Capture the cell that displays the provided text and extract its [X, Y] central coordinate. 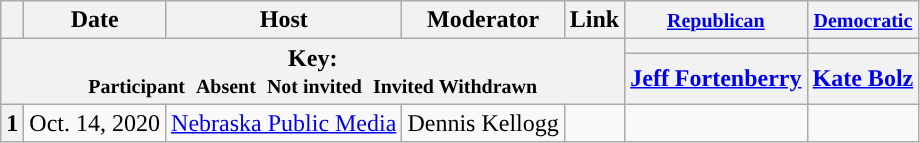
Dennis Kellogg [483, 123]
Host [284, 20]
Oct. 14, 2020 [95, 123]
Kate Bolz [863, 78]
Key: Participant Absent Not invited Invited Withdrawn [313, 72]
Jeff Fortenberry [716, 78]
Moderator [483, 20]
Date [95, 20]
Democratic [863, 20]
Link [594, 20]
Nebraska Public Media [284, 123]
1 [12, 123]
Republican [716, 20]
